Locate the cell with the specified text and output its [x, y] center coordinate. 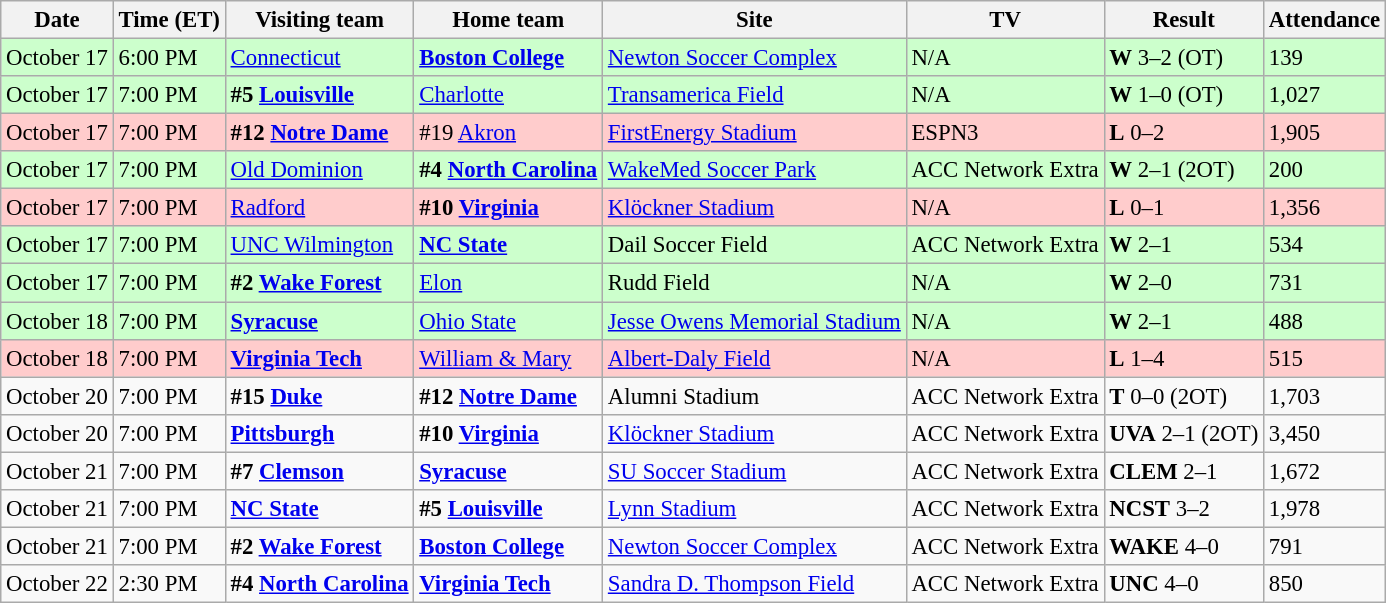
6:00 PM [169, 58]
NCST 3–2 [1184, 509]
534 [1325, 245]
1,027 [1325, 95]
Jesse Owens Memorial Stadium [755, 321]
Result [1184, 20]
W 2–1 (2OT) [1184, 170]
Charlotte [508, 95]
Ohio State [508, 321]
Elon [508, 283]
791 [1325, 546]
Albert-Daly Field [755, 358]
1,905 [1325, 133]
UVA 2–1 (2OT) [1184, 433]
T 0–0 (2OT) [1184, 396]
3,450 [1325, 433]
Home team [508, 20]
Old Dominion [320, 170]
1,703 [1325, 396]
Time (ET) [169, 20]
ESPN3 [1005, 133]
Connecticut [320, 58]
L 0–2 [1184, 133]
#19 Akron [508, 133]
L 1–4 [1184, 358]
UNC Wilmington [320, 245]
SU Soccer Stadium [755, 471]
Sandra D. Thompson Field [755, 584]
Date [57, 20]
William & Mary [508, 358]
Dail Soccer Field [755, 245]
515 [1325, 358]
Site [755, 20]
WakeMed Soccer Park [755, 170]
1,672 [1325, 471]
Transamerica Field [755, 95]
Lynn Stadium [755, 509]
FirstEnergy Stadium [755, 133]
W 1–0 (OT) [1184, 95]
CLEM 2–1 [1184, 471]
1,978 [1325, 509]
TV [1005, 20]
731 [1325, 283]
October 22 [57, 584]
Radford [320, 208]
Alumni Stadium [755, 396]
#7 Clemson [320, 471]
WAKE 4–0 [1184, 546]
W 3–2 (OT) [1184, 58]
139 [1325, 58]
2:30 PM [169, 584]
#15 Duke [320, 396]
L 0–1 [1184, 208]
Pittsburgh [320, 433]
488 [1325, 321]
Attendance [1325, 20]
850 [1325, 584]
W 2–0 [1184, 283]
Visiting team [320, 20]
Rudd Field [755, 283]
1,356 [1325, 208]
200 [1325, 170]
UNC 4–0 [1184, 584]
